Determine the [X, Y] coordinate at the center of the cell enclosing the given text.  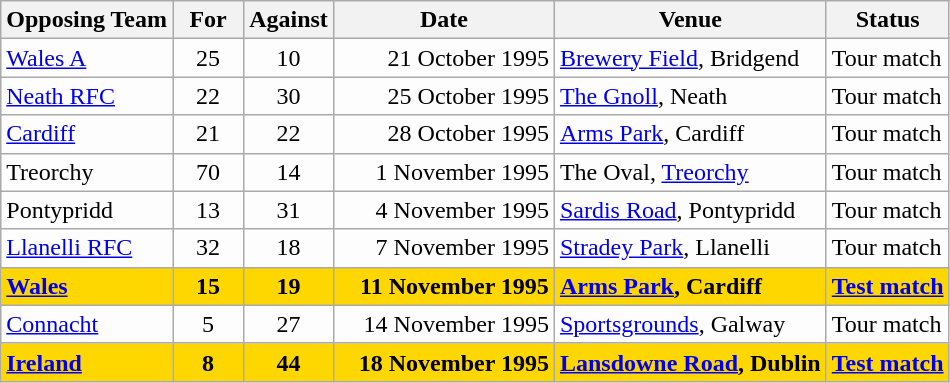
28 October 1995 [444, 134]
25 October 1995 [444, 96]
Brewery Field, Bridgend [690, 58]
5 [208, 324]
14 [289, 172]
Sardis Road, Pontypridd [690, 210]
For [208, 20]
Lansdowne Road, Dublin [690, 362]
Sportsgrounds, Galway [690, 324]
Venue [690, 20]
The Gnoll, Neath [690, 96]
15 [208, 286]
Pontypridd [87, 210]
Wales A [87, 58]
The Oval, Treorchy [690, 172]
44 [289, 362]
Neath RFC [87, 96]
30 [289, 96]
11 November 1995 [444, 286]
Status [888, 20]
25 [208, 58]
Connacht [87, 324]
4 November 1995 [444, 210]
10 [289, 58]
Cardiff [87, 134]
Wales [87, 286]
Ireland [87, 362]
Treorchy [87, 172]
1 November 1995 [444, 172]
Opposing Team [87, 20]
31 [289, 210]
Date [444, 20]
8 [208, 362]
7 November 1995 [444, 248]
32 [208, 248]
19 [289, 286]
21 [208, 134]
18 November 1995 [444, 362]
13 [208, 210]
14 November 1995 [444, 324]
70 [208, 172]
21 October 1995 [444, 58]
27 [289, 324]
Against [289, 20]
Llanelli RFC [87, 248]
18 [289, 248]
Stradey Park, Llanelli [690, 248]
